Detect which cell encompasses the target text, then output its [x, y] center coordinate. 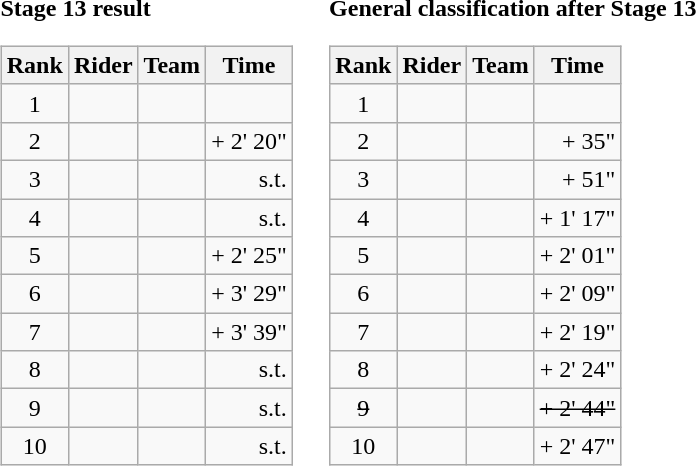
+ 2' 01" [578, 256]
+ 2' 20" [250, 141]
+ 2' 25" [250, 256]
+ 2' 44" [578, 408]
+ 35" [578, 141]
+ 1' 17" [578, 217]
+ 3' 39" [250, 332]
+ 51" [578, 179]
+ 3' 29" [250, 294]
+ 2' 24" [578, 370]
+ 2' 19" [578, 332]
+ 2' 09" [578, 294]
+ 2' 47" [578, 446]
